Detect which cell encompasses the target text, then output its (X, Y) center coordinate. 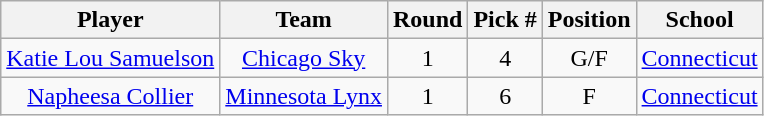
Chicago Sky (304, 58)
Round (427, 20)
Team (304, 20)
School (700, 20)
4 (505, 58)
Napheesa Collier (110, 96)
Position (589, 20)
G/F (589, 58)
6 (505, 96)
F (589, 96)
Pick # (505, 20)
Minnesota Lynx (304, 96)
Katie Lou Samuelson (110, 58)
Player (110, 20)
